From the cell containing the given text, extract its center point as [X, Y] coordinate. 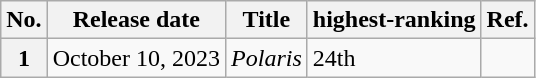
Ref. [508, 20]
Title [267, 20]
highest-ranking [394, 20]
October 10, 2023 [136, 58]
Polaris [267, 58]
Release date [136, 20]
24th [394, 58]
No. [24, 20]
1 [24, 58]
